Search for the cell housing the specified text and yield its [X, Y] center coordinate. 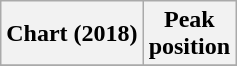
Chart (2018) [72, 34]
Peakposition [189, 34]
